Detect which cell encompasses the target text, then output its (x, y) center coordinate. 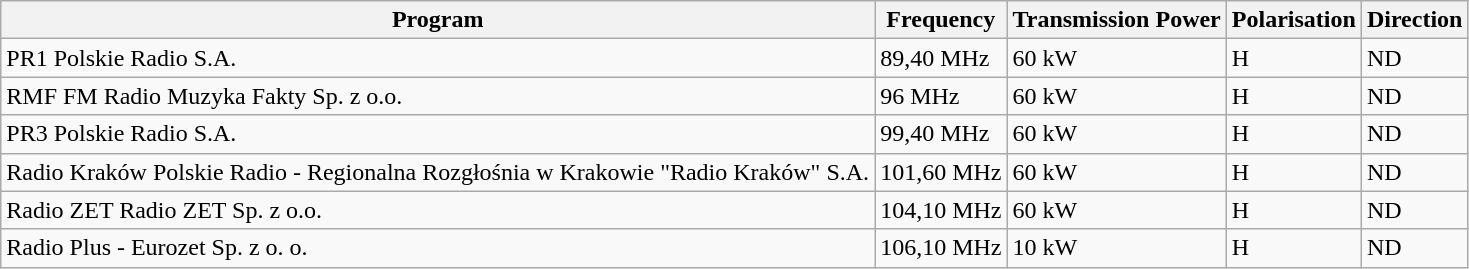
Program (438, 20)
101,60 MHz (941, 172)
Radio Kraków Polskie Radio - Regionalna Rozgłośnia w Krakowie "Radio Kraków" S.A. (438, 172)
89,40 MHz (941, 58)
PR1 Polskie Radio S.A. (438, 58)
Radio Plus - Eurozet Sp. z o. o. (438, 248)
99,40 MHz (941, 134)
RMF FM Radio Muzyka Fakty Sp. z o.o. (438, 96)
Polarisation (1294, 20)
Direction (1414, 20)
106,10 MHz (941, 248)
Frequency (941, 20)
Radio ZET Radio ZET Sp. z o.o. (438, 210)
10 kW (1116, 248)
96 MHz (941, 96)
Transmission Power (1116, 20)
PR3 Polskie Radio S.A. (438, 134)
104,10 MHz (941, 210)
